Scan for the cell matching the given text and deliver its (X, Y) coordinate at center. 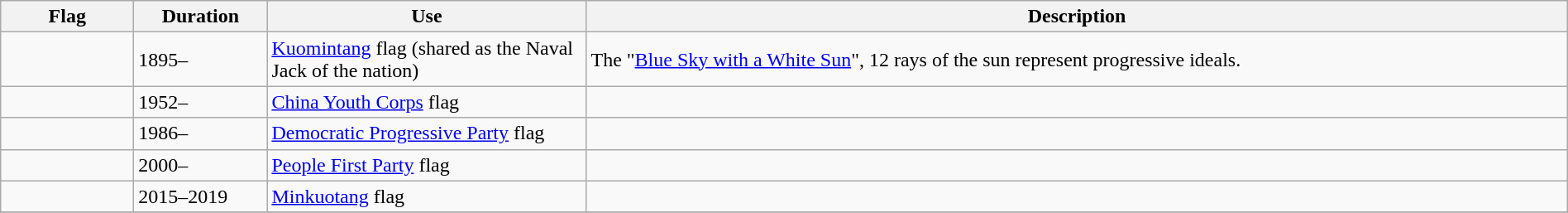
Use (427, 17)
Description (1077, 17)
Democratic Progressive Party flag (427, 133)
1952– (200, 102)
The "Blue Sky with a White Sun", 12 rays of the sun represent progressive ideals. (1077, 60)
Duration (200, 17)
People First Party flag (427, 165)
Flag (68, 17)
1986– (200, 133)
2015–2019 (200, 196)
1895– (200, 60)
China Youth Corps flag (427, 102)
Kuomintang flag (shared as the Naval Jack of the nation) (427, 60)
Minkuotang flag (427, 196)
2000– (200, 165)
